Output the (X, Y) coordinate of the center of the cell containing the given text.  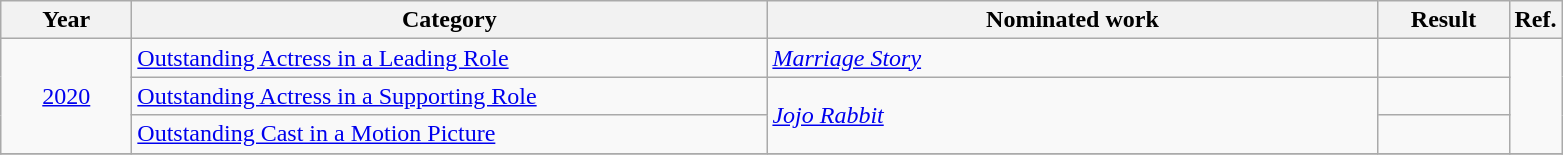
Outstanding Cast in a Motion Picture (450, 134)
Outstanding Actress in a Supporting Role (450, 96)
Result (1444, 20)
Category (450, 20)
2020 (66, 96)
Jojo Rabbit (1072, 115)
Ref. (1536, 20)
Marriage Story (1072, 58)
Nominated work (1072, 20)
Outstanding Actress in a Leading Role (450, 58)
Year (66, 20)
